Output the (x, y) coordinate of the center of the cell containing the given text.  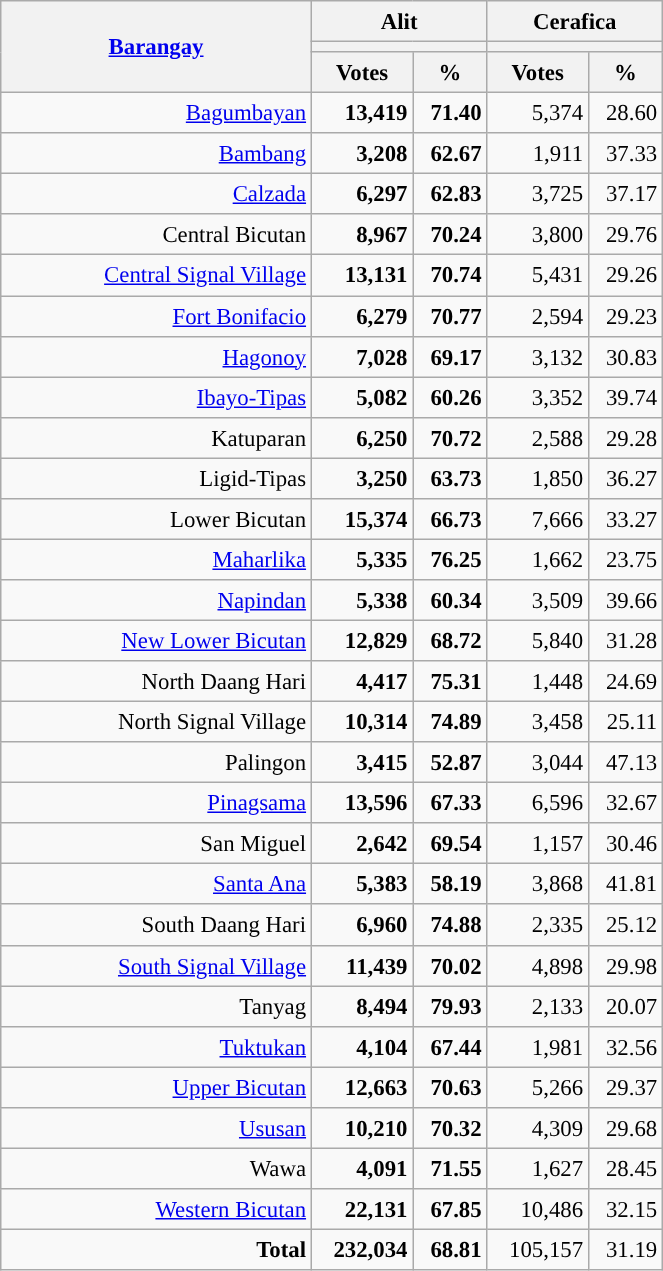
8,494 (362, 1006)
28.60 (625, 114)
70.24 (450, 234)
69.17 (450, 356)
12,829 (362, 640)
32.56 (625, 1046)
4,898 (538, 966)
232,034 (362, 1250)
6,250 (362, 438)
29.26 (625, 276)
Bambang (156, 154)
70.63 (450, 1088)
70.77 (450, 316)
3,725 (538, 194)
Ligid-Tipas (156, 478)
37.17 (625, 194)
6,279 (362, 316)
24.69 (625, 682)
31.19 (625, 1250)
2,594 (538, 316)
3,044 (538, 762)
Total (156, 1250)
5,431 (538, 276)
North Signal Village (156, 722)
3,868 (538, 884)
1,448 (538, 682)
1,662 (538, 560)
5,374 (538, 114)
70.74 (450, 276)
47.13 (625, 762)
Calzada (156, 194)
67.44 (450, 1046)
68.72 (450, 640)
Central Signal Village (156, 276)
39.66 (625, 600)
1,911 (538, 154)
22,131 (362, 1210)
13,596 (362, 804)
30.46 (625, 844)
3,250 (362, 478)
79.93 (450, 1006)
Katuparan (156, 438)
32.15 (625, 1210)
2,588 (538, 438)
North Daang Hari (156, 682)
3,132 (538, 356)
3,800 (538, 234)
62.67 (450, 154)
25.12 (625, 926)
5,840 (538, 640)
58.19 (450, 884)
1,981 (538, 1046)
5,266 (538, 1088)
39.74 (625, 398)
1,850 (538, 478)
5,335 (362, 560)
7,028 (362, 356)
Tanyag (156, 1006)
10,210 (362, 1128)
4,309 (538, 1128)
71.40 (450, 114)
3,352 (538, 398)
63.73 (450, 478)
Wawa (156, 1168)
South Signal Village (156, 966)
2,642 (362, 844)
2,133 (538, 1006)
6,960 (362, 926)
60.34 (450, 600)
33.27 (625, 520)
Fort Bonifacio (156, 316)
1,627 (538, 1168)
Maharlika (156, 560)
4,417 (362, 682)
32.67 (625, 804)
Napindan (156, 600)
62.83 (450, 194)
70.32 (450, 1128)
New Lower Bicutan (156, 640)
13,131 (362, 276)
12,663 (362, 1088)
Western Bicutan (156, 1210)
28.45 (625, 1168)
Alit (399, 22)
31.28 (625, 640)
15,374 (362, 520)
6,596 (538, 804)
52.87 (450, 762)
3,415 (362, 762)
29.23 (625, 316)
30.83 (625, 356)
Tuktukan (156, 1046)
Santa Ana (156, 884)
25.11 (625, 722)
10,486 (538, 1210)
3,509 (538, 600)
3,458 (538, 722)
1,157 (538, 844)
8,967 (362, 234)
7,666 (538, 520)
10,314 (362, 722)
66.73 (450, 520)
29.28 (625, 438)
41.81 (625, 884)
2,335 (538, 926)
60.26 (450, 398)
74.89 (450, 722)
71.55 (450, 1168)
Bagumbayan (156, 114)
4,104 (362, 1046)
20.07 (625, 1006)
105,157 (538, 1250)
5,082 (362, 398)
11,439 (362, 966)
Pinagsama (156, 804)
13,419 (362, 114)
67.33 (450, 804)
Hagonoy (156, 356)
5,338 (362, 600)
6,297 (362, 194)
37.33 (625, 154)
29.98 (625, 966)
3,208 (362, 154)
5,383 (362, 884)
Upper Bicutan (156, 1088)
29.68 (625, 1128)
29.76 (625, 234)
67.85 (450, 1210)
Ususan (156, 1128)
4,091 (362, 1168)
Central Bicutan (156, 234)
South Daang Hari (156, 926)
36.27 (625, 478)
San Miguel (156, 844)
76.25 (450, 560)
75.31 (450, 682)
74.88 (450, 926)
29.37 (625, 1088)
Ibayo-Tipas (156, 398)
Palingon (156, 762)
Cerafica (575, 22)
Lower Bicutan (156, 520)
23.75 (625, 560)
68.81 (450, 1250)
Barangay (156, 47)
69.54 (450, 844)
70.72 (450, 438)
70.02 (450, 966)
